Return (x, y) of the center of cell containing provided text 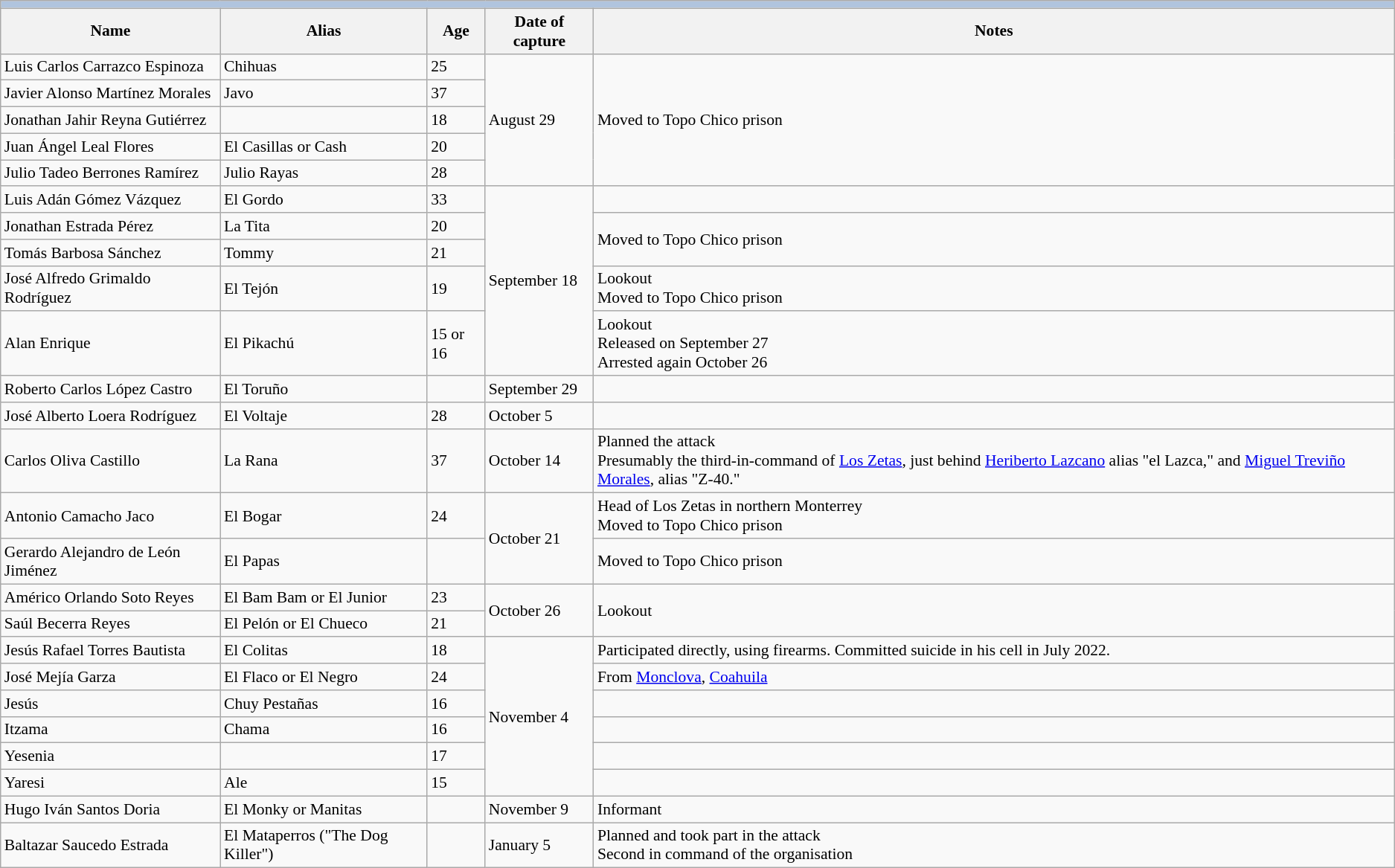
Juan Ángel Leal Flores (110, 147)
Saúl Becerra Reyes (110, 624)
15 (456, 783)
Tommy (324, 253)
Chama (324, 730)
El Tejón (324, 289)
Luis Adán Gómez Vázquez (110, 200)
Gerardo Alejandro de León Jiménez (110, 561)
Itzama (110, 730)
August 29 (539, 120)
Alan Enrique (110, 344)
José Alfredo Grimaldo Rodríguez (110, 289)
September 29 (539, 389)
October 5 (539, 416)
October 14 (539, 461)
El Voltaje (324, 416)
Participated directly, using firearms. Committed suicide in his cell in July 2022. (994, 651)
El Toruño (324, 389)
El Casillas or Cash (324, 147)
José Mejía Garza (110, 677)
Tomás Barbosa Sánchez (110, 253)
El Monky or Manitas (324, 809)
La Rana (324, 461)
From Monclova, Coahuila (994, 677)
Jesús Rafael Torres Bautista (110, 651)
LookoutReleased on September 27Arrested again October 26 (994, 344)
Alias (324, 31)
El Bam Bam or El Junior (324, 597)
Yaresi (110, 783)
September 18 (539, 281)
15 or 16 (456, 344)
El Bogar (324, 516)
Planned and took part in the attackSecond in command of the organisation (994, 845)
Julio Rayas (324, 173)
19 (456, 289)
Lookout (994, 610)
23 (456, 597)
25 (456, 67)
November 9 (539, 809)
Jonathan Estrada Pérez (110, 226)
Roberto Carlos López Castro (110, 389)
Chuy Pestañas (324, 704)
Ale (324, 783)
Age (456, 31)
Baltazar Saucedo Estrada (110, 845)
Luis Carlos Carrazco Espinoza (110, 67)
Jesús (110, 704)
El Gordo (324, 200)
Name (110, 31)
José Alberto Loera Rodríguez (110, 416)
January 5 (539, 845)
Américo Orlando Soto Reyes (110, 597)
El Pelón or El Chueco (324, 624)
October 21 (539, 539)
October 26 (539, 610)
Date of capture (539, 31)
Javier Alonso Martínez Morales (110, 94)
November 4 (539, 717)
17 (456, 756)
Carlos Oliva Castillo (110, 461)
Hugo Iván Santos Doria (110, 809)
La Tita (324, 226)
Notes (994, 31)
Yesenia (110, 756)
Jonathan Jahir Reyna Gutiérrez (110, 120)
El Colitas (324, 651)
El Mataperros ("The Dog Killer") (324, 845)
LookoutMoved to Topo Chico prison (994, 289)
Head of Los Zetas in northern MonterreyMoved to Topo Chico prison (994, 516)
Informant (994, 809)
Antonio Camacho Jaco (110, 516)
El Flaco or El Negro (324, 677)
El Papas (324, 561)
Chihuas (324, 67)
El Pikachú (324, 344)
Julio Tadeo Berrones Ramírez (110, 173)
33 (456, 200)
Javo (324, 94)
